Identify which cell holds the provided text, then report its (x, y) central coordinate. 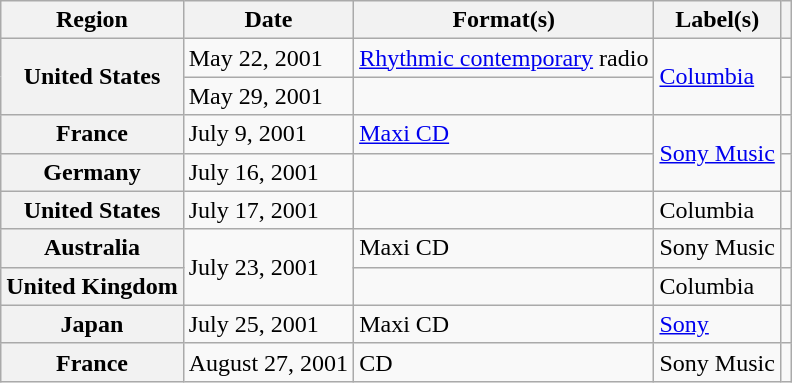
Germany (92, 172)
Date (268, 20)
July 9, 2001 (268, 134)
Label(s) (717, 20)
July 25, 2001 (268, 324)
Rhythmic contemporary radio (504, 58)
Sony (717, 324)
Region (92, 20)
Australia (92, 248)
July 17, 2001 (268, 210)
July 23, 2001 (268, 267)
United Kingdom (92, 286)
July 16, 2001 (268, 172)
Format(s) (504, 20)
August 27, 2001 (268, 362)
CD (504, 362)
May 22, 2001 (268, 58)
May 29, 2001 (268, 96)
Japan (92, 324)
